For the text-containing cell, return its midpoint in (x, y) coordinate format. 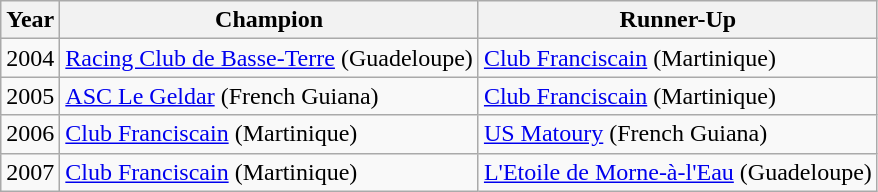
Runner-Up (678, 20)
2007 (30, 172)
Champion (270, 20)
2004 (30, 58)
L'Etoile de Morne-à-l'Eau (Guadeloupe) (678, 172)
ASC Le Geldar (French Guiana) (270, 96)
US Matoury (French Guiana) (678, 134)
Racing Club de Basse-Terre (Guadeloupe) (270, 58)
Year (30, 20)
2005 (30, 96)
2006 (30, 134)
